Output the [x, y] coordinate of the center of the cell containing the given text.  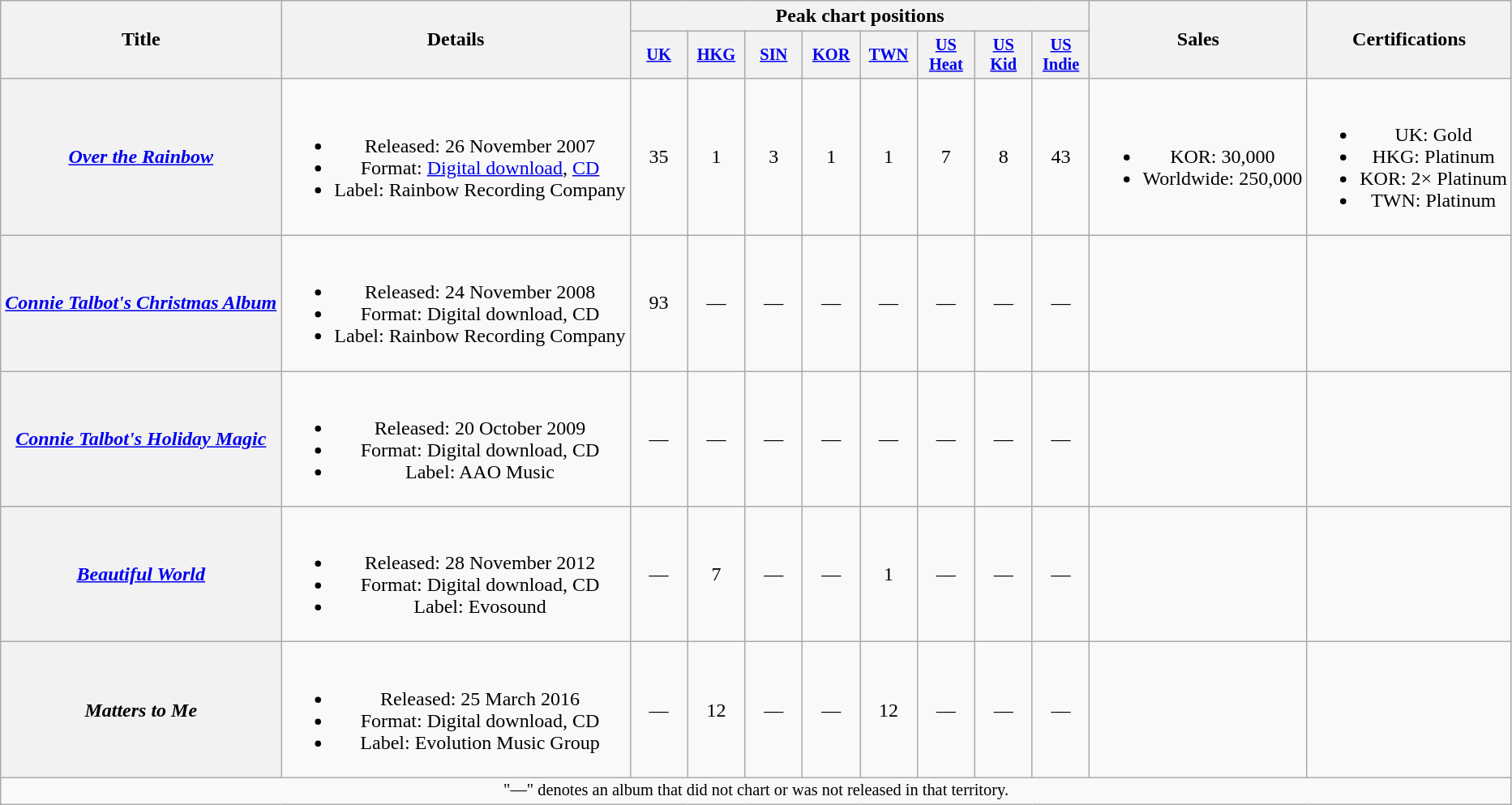
93 [658, 303]
Matters to Me [141, 710]
Released: 28 November 2012Format: Digital download, CDLabel: Evosound [456, 574]
Over the Rainbow [141, 156]
Released: 26 November 2007Format: Digital download, CDLabel: Rainbow Recording Company [456, 156]
Beautiful World [141, 574]
TWN [889, 55]
Connie Talbot's Christmas Album [141, 303]
8 [1004, 156]
35 [658, 156]
Sales [1198, 40]
Certifications [1409, 40]
HKG [717, 55]
UK [658, 55]
US Indie [1060, 55]
"—" denotes an album that did not chart or was not released in that territory. [756, 791]
Released: 24 November 2008Format: Digital download, CDLabel: Rainbow Recording Company [456, 303]
Released: 20 October 2009Format: Digital download, CDLabel: AAO Music [456, 439]
US Heat [945, 55]
UK: GoldHKG: PlatinumKOR: 2× PlatinumTWN: Platinum [1409, 156]
Connie Talbot's Holiday Magic [141, 439]
Peak chart positions [859, 16]
Released: 25 March 2016Format: Digital download, CDLabel: Evolution Music Group [456, 710]
3 [773, 156]
KOR [832, 55]
KOR: 30,000Worldwide: 250,000 [1198, 156]
US Kid [1004, 55]
43 [1060, 156]
Title [141, 40]
SIN [773, 55]
Details [456, 40]
